Determine the (x, y) coordinate at the center of the cell enclosing the given text.  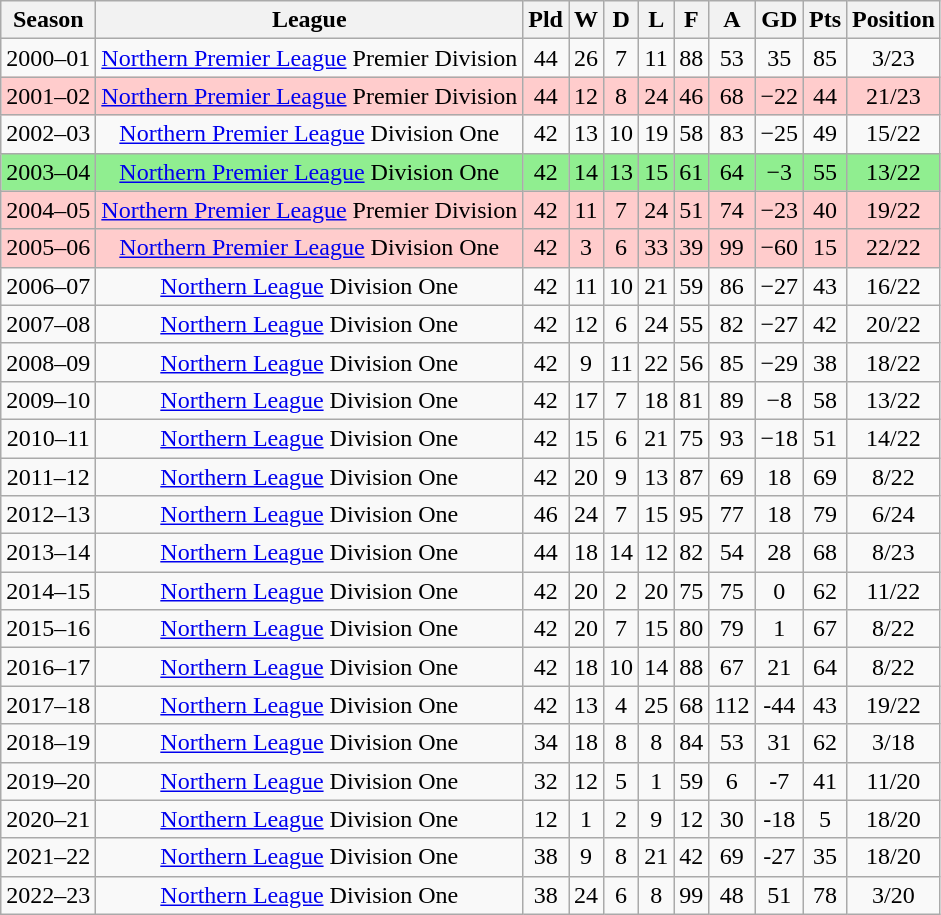
W (586, 20)
2020–21 (48, 819)
6/24 (894, 515)
21/23 (894, 96)
2018–19 (48, 743)
56 (692, 362)
2017–18 (48, 705)
2004–05 (48, 210)
2014–15 (48, 591)
2002–03 (48, 134)
39 (692, 248)
11/20 (894, 781)
86 (732, 286)
2000–01 (48, 58)
33 (656, 248)
78 (826, 895)
28 (780, 553)
4 (622, 705)
30 (732, 819)
3/18 (894, 743)
87 (692, 477)
16/22 (894, 286)
3/23 (894, 58)
49 (826, 134)
−60 (780, 248)
D (622, 20)
31 (780, 743)
48 (732, 895)
17 (586, 400)
2008–09 (48, 362)
8/23 (894, 553)
32 (546, 781)
40 (826, 210)
2015–16 (48, 629)
3/20 (894, 895)
−25 (780, 134)
Season (48, 20)
L (656, 20)
14/22 (894, 438)
2005–06 (48, 248)
22/22 (894, 248)
26 (586, 58)
2011–12 (48, 477)
18/22 (894, 362)
74 (732, 210)
3 (586, 248)
-27 (780, 857)
81 (692, 400)
2003–04 (48, 172)
-7 (780, 781)
A (732, 20)
Pts (826, 20)
2009–10 (48, 400)
Position (894, 20)
22 (656, 362)
2007–08 (48, 324)
2019–20 (48, 781)
2012–13 (48, 515)
112 (732, 705)
19 (656, 134)
GD (780, 20)
−3 (780, 172)
34 (546, 743)
20/22 (894, 324)
0 (780, 591)
11/22 (894, 591)
League (310, 20)
−29 (780, 362)
F (692, 20)
15/22 (894, 134)
−18 (780, 438)
89 (732, 400)
-18 (780, 819)
80 (692, 629)
54 (732, 553)
77 (732, 515)
−23 (780, 210)
2013–14 (48, 553)
2021–22 (48, 857)
95 (692, 515)
83 (732, 134)
84 (692, 743)
61 (692, 172)
−22 (780, 96)
2001–02 (48, 96)
Pld (546, 20)
2022–23 (48, 895)
93 (732, 438)
−8 (780, 400)
25 (656, 705)
41 (826, 781)
2016–17 (48, 667)
-44 (780, 705)
2006–07 (48, 286)
2010–11 (48, 438)
